Capture the cell that displays the provided text and extract its [x, y] central coordinate. 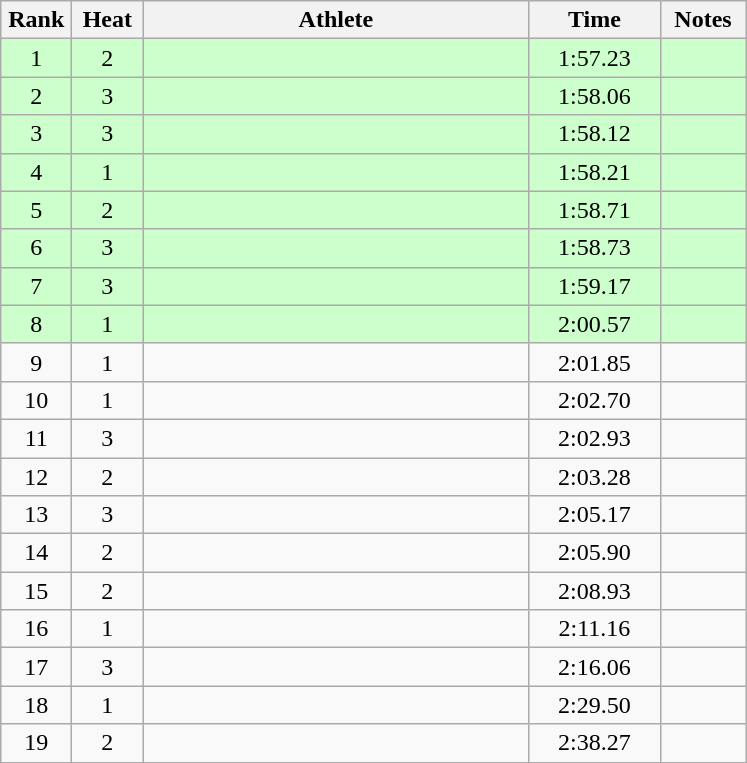
1:58.21 [594, 172]
1:58.12 [594, 134]
10 [36, 400]
9 [36, 362]
1:58.73 [594, 248]
2:02.70 [594, 400]
19 [36, 743]
4 [36, 172]
7 [36, 286]
16 [36, 629]
Notes [703, 20]
2:01.85 [594, 362]
1:57.23 [594, 58]
14 [36, 553]
13 [36, 515]
8 [36, 324]
2:00.57 [594, 324]
2:02.93 [594, 438]
2:29.50 [594, 705]
17 [36, 667]
Athlete [336, 20]
2:05.17 [594, 515]
2:16.06 [594, 667]
2:08.93 [594, 591]
12 [36, 477]
1:58.06 [594, 96]
2:05.90 [594, 553]
18 [36, 705]
2:03.28 [594, 477]
Rank [36, 20]
2:11.16 [594, 629]
15 [36, 591]
1:58.71 [594, 210]
6 [36, 248]
2:38.27 [594, 743]
Time [594, 20]
1:59.17 [594, 286]
5 [36, 210]
Heat [108, 20]
11 [36, 438]
